Identify which cell holds the provided text, then report its (x, y) central coordinate. 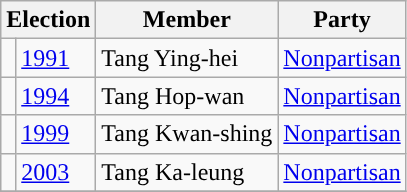
Party (342, 20)
2003 (56, 172)
Member (187, 20)
1991 (56, 58)
Election (48, 20)
Tang Ka-leung (187, 172)
Tang Hop-wan (187, 96)
Tang Ying-hei (187, 58)
1999 (56, 134)
Tang Kwan-shing (187, 134)
1994 (56, 96)
